Capture the cell that displays the provided text and extract its [x, y] central coordinate. 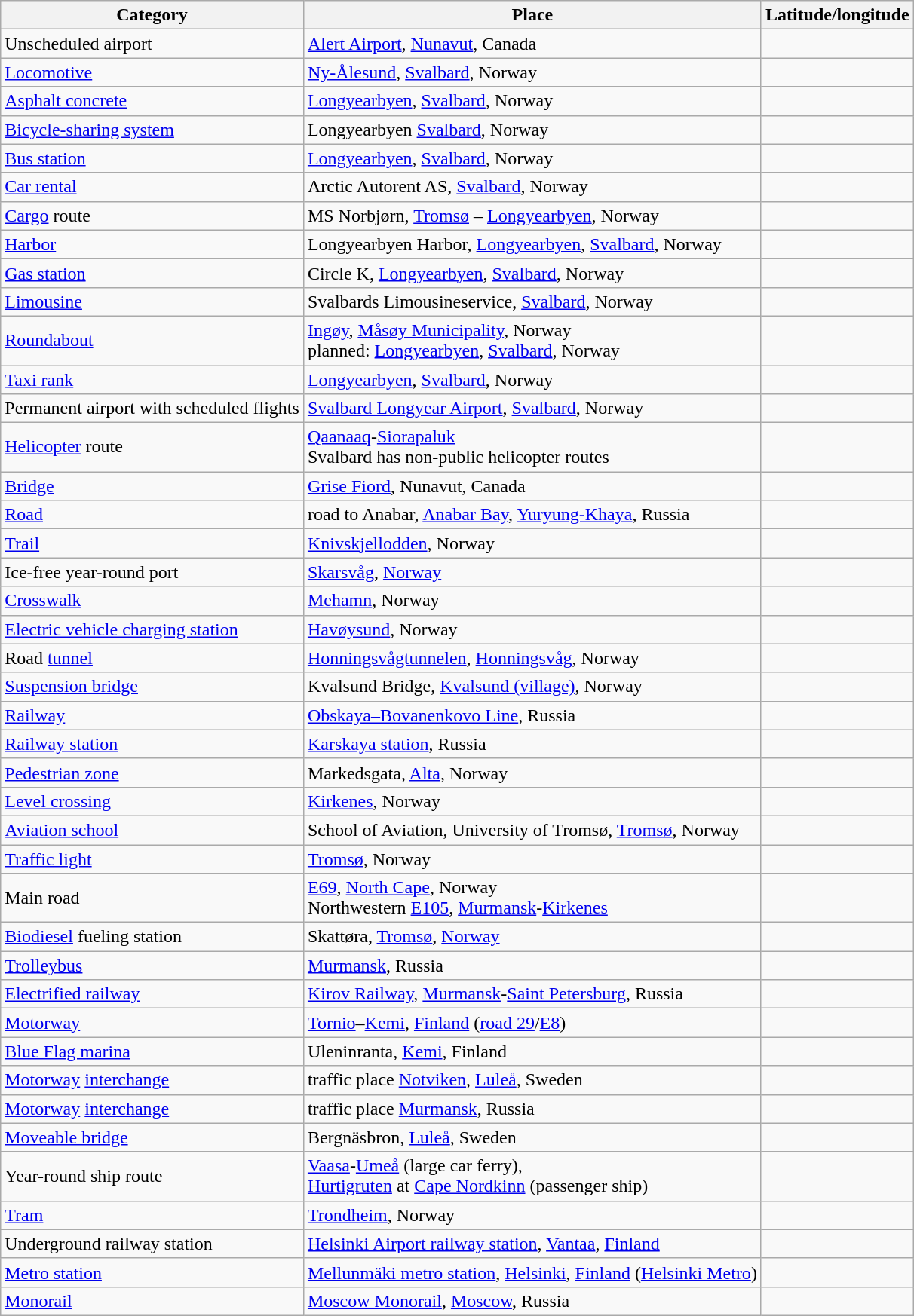
MS Norbjørn, Tromsø – Longyearbyen, Norway [532, 216]
Taxi rank [152, 379]
Trolleybus [152, 966]
Helsinki Airport railway station, Vantaa, Finland [532, 1244]
Road tunnel [152, 658]
Monorail [152, 1301]
Tromsø, Norway [532, 858]
Aviation school [152, 830]
Permanent airport with scheduled flights [152, 409]
Blue Flag marina [152, 1051]
Bicycle-sharing system [152, 130]
Category [152, 15]
road to Anabar, Anabar Bay, Yuryung-Khaya, Russia [532, 515]
Mehamn, Norway [532, 601]
Suspension bridge [152, 687]
Railway [152, 715]
Harbor [152, 244]
Kvalsund Bridge, Kvalsund (village), Norway [532, 687]
Underground railway station [152, 1244]
Longyearbyen Harbor, Longyearbyen, Svalbard, Norway [532, 244]
Uleninranta, Kemi, Finland [532, 1051]
Honningsvågtunnelen, Honningsvåg, Norway [532, 658]
Cargo route [152, 216]
Circle K, Longyearbyen, Svalbard, Norway [532, 273]
Ny-Ålesund, Svalbard, Norway [532, 72]
Biodiesel fueling station [152, 937]
Metro station [152, 1272]
Karskaya station, Russia [532, 744]
Year-round ship route [152, 1176]
Limousine [152, 301]
Latitude/longitude [837, 15]
Roundabout [152, 341]
Car rental [152, 187]
Pedestrian zone [152, 773]
Qaanaaq-SiorapalukSvalbard has non-public helicopter routes [532, 448]
Skarsvåg, Norway [532, 572]
Kirov Railway, Murmansk-Saint Petersburg, Russia [532, 994]
Alert Airport, Nunavut, Canada [532, 44]
Kirkenes, Norway [532, 801]
Svalbards Limousineservice, Svalbard, Norway [532, 301]
Asphalt concrete [152, 101]
Mellunmäki metro station, Helsinki, Finland (Helsinki Metro) [532, 1272]
Helicopter route [152, 448]
Havøysund, Norway [532, 629]
Railway station [152, 744]
Tram [152, 1215]
Skattøra, Tromsø, Norway [532, 937]
Tornio–Kemi, Finland (road 29/E8) [532, 1023]
E69, North Cape, NorwayNorthwestern E105, Murmansk-Kirkenes [532, 898]
Ice-free year-round port [152, 572]
Arctic Autorent AS, Svalbard, Norway [532, 187]
traffic place Notviken, Luleå, Sweden [532, 1080]
Electrified railway [152, 994]
Main road [152, 898]
Longyearbyen Svalbard, Norway [532, 130]
Murmansk, Russia [532, 966]
Obskaya–Bovanenkovo Line, Russia [532, 715]
Svalbard Longyear Airport, Svalbard, Norway [532, 409]
Bergnäsbron, Luleå, Sweden [532, 1137]
Trondheim, Norway [532, 1215]
School of Aviation, University of Tromsø, Tromsø, Norway [532, 830]
traffic place Murmansk, Russia [532, 1109]
Ingøy, Måsøy Municipality, Norwayplanned: Longyearbyen, Svalbard, Norway [532, 341]
Knivskjellodden, Norway [532, 543]
Unscheduled airport [152, 44]
Vaasa-Umeå (large car ferry),Hurtigruten at Cape Nordkinn (passenger ship) [532, 1176]
Trail [152, 543]
Level crossing [152, 801]
Gas station [152, 273]
Markedsgata, Alta, Norway [532, 773]
Moscow Monorail, Moscow, Russia [532, 1301]
Locomotive [152, 72]
Electric vehicle charging station [152, 629]
Place [532, 15]
Moveable bridge [152, 1137]
Grise Fiord, Nunavut, Canada [532, 486]
Crosswalk [152, 601]
Traffic light [152, 858]
Road [152, 515]
Motorway [152, 1023]
Bus station [152, 158]
Bridge [152, 486]
